Pinpoint the cell where the given text exists, returning its (X, Y) midpoint coordinate. 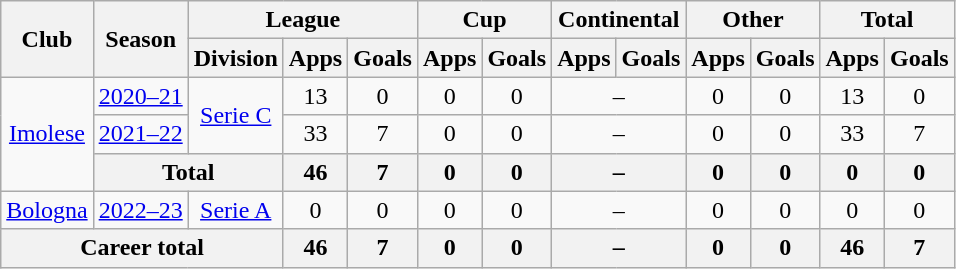
Cup (484, 20)
Other (753, 20)
2022–23 (140, 210)
2021–22 (140, 134)
Division (236, 58)
Continental (619, 20)
Season (140, 39)
Bologna (47, 210)
2020–21 (140, 96)
Imolese (47, 134)
League (302, 20)
Serie A (236, 210)
Club (47, 39)
Career total (142, 248)
Serie C (236, 115)
